Determine the (x, y) coordinate at the center of the cell enclosing the given text.  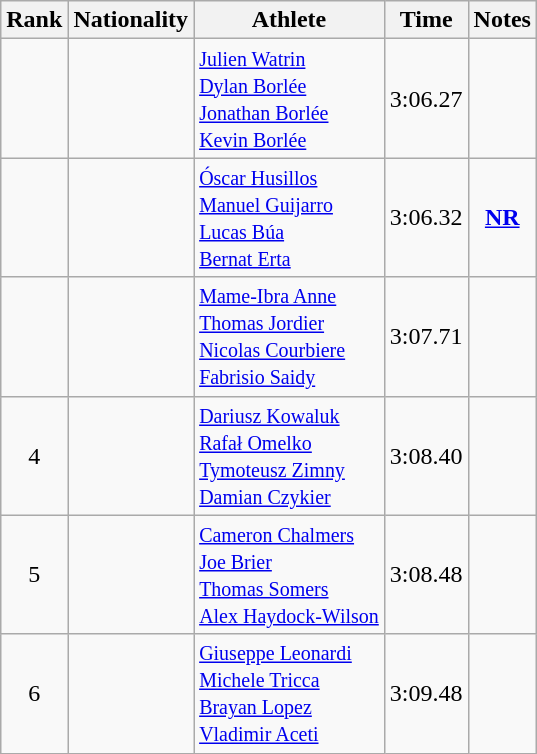
5 (34, 574)
Óscar HusillosManuel GuijarroLucas BúaBernat Erta (290, 218)
3:06.32 (426, 218)
Julien WatrinDylan BorléeJonathan BorléeKevin Borlée (290, 98)
4 (34, 456)
Athlete (290, 20)
3:07.71 (426, 336)
3:08.40 (426, 456)
3:09.48 (426, 694)
Rank (34, 20)
Nationality (131, 20)
Dariusz KowalukRafał OmelkoTymoteusz ZimnyDamian Czykier (290, 456)
3:06.27 (426, 98)
Mame-Ibra AnneThomas JordierNicolas CourbiereFabrisio Saidy (290, 336)
Notes (502, 20)
Cameron ChalmersJoe BrierThomas SomersAlex Haydock-Wilson (290, 574)
Giuseppe LeonardiMichele TriccaBrayan LopezVladimir Aceti (290, 694)
NR (502, 218)
6 (34, 694)
3:08.48 (426, 574)
Time (426, 20)
